Search for the cell housing the specified text and yield its (x, y) center coordinate. 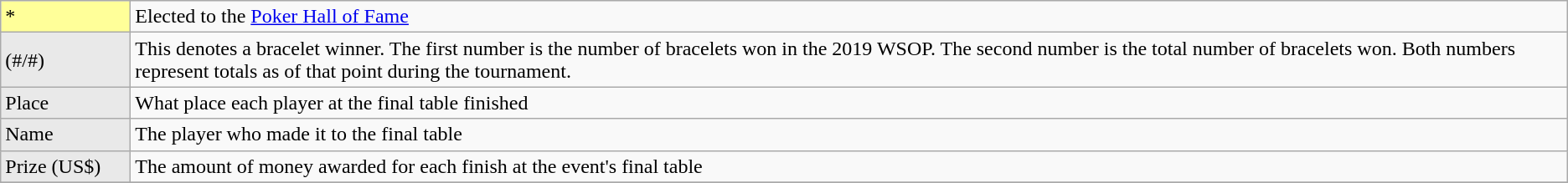
(#/#) (65, 60)
Elected to the Poker Hall of Fame (849, 17)
Place (65, 103)
Name (65, 135)
Prize (US$) (65, 166)
The amount of money awarded for each finish at the event's final table (849, 166)
* (65, 17)
The player who made it to the final table (849, 135)
What place each player at the final table finished (849, 103)
